Search for the cell housing the specified text and yield its [X, Y] center coordinate. 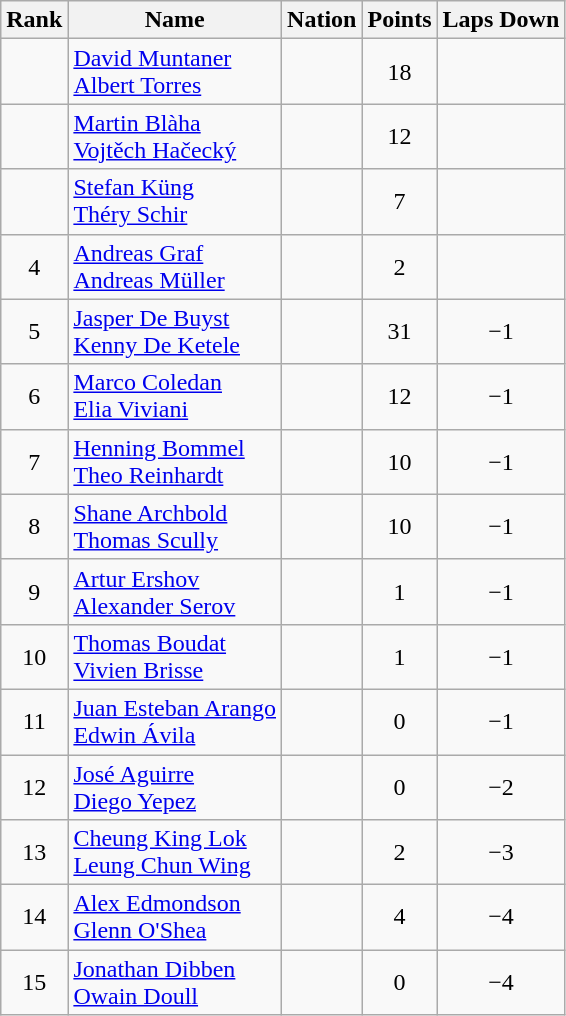
Rank [34, 20]
Jasper De BuystKenny De Ketele [175, 332]
Alex EdmondsonGlenn O'Shea [175, 918]
Nation [322, 20]
Points [400, 20]
José AguirreDiego Yepez [175, 786]
5 [34, 332]
Henning BommelTheo Reinhardt [175, 462]
Stefan KüngThéry Schir [175, 202]
Cheung King LokLeung Chun Wing [175, 852]
31 [400, 332]
−2 [501, 786]
9 [34, 592]
Marco ColedanElia Viviani [175, 396]
Thomas BoudatVivien Brisse [175, 656]
−3 [501, 852]
13 [34, 852]
Andreas GrafAndreas Müller [175, 266]
18 [400, 72]
11 [34, 722]
Name [175, 20]
Juan Esteban ArangoEdwin Ávila [175, 722]
15 [34, 982]
Shane ArchboldThomas Scully [175, 526]
Artur ErshovAlexander Serov [175, 592]
Laps Down [501, 20]
Jonathan DibbenOwain Doull [175, 982]
David MuntanerAlbert Torres [175, 72]
6 [34, 396]
Martin BlàhaVojtěch Hačecký [175, 136]
8 [34, 526]
14 [34, 918]
